Return the [X, Y] coordinate for the center point of the cell that contains the specified text.  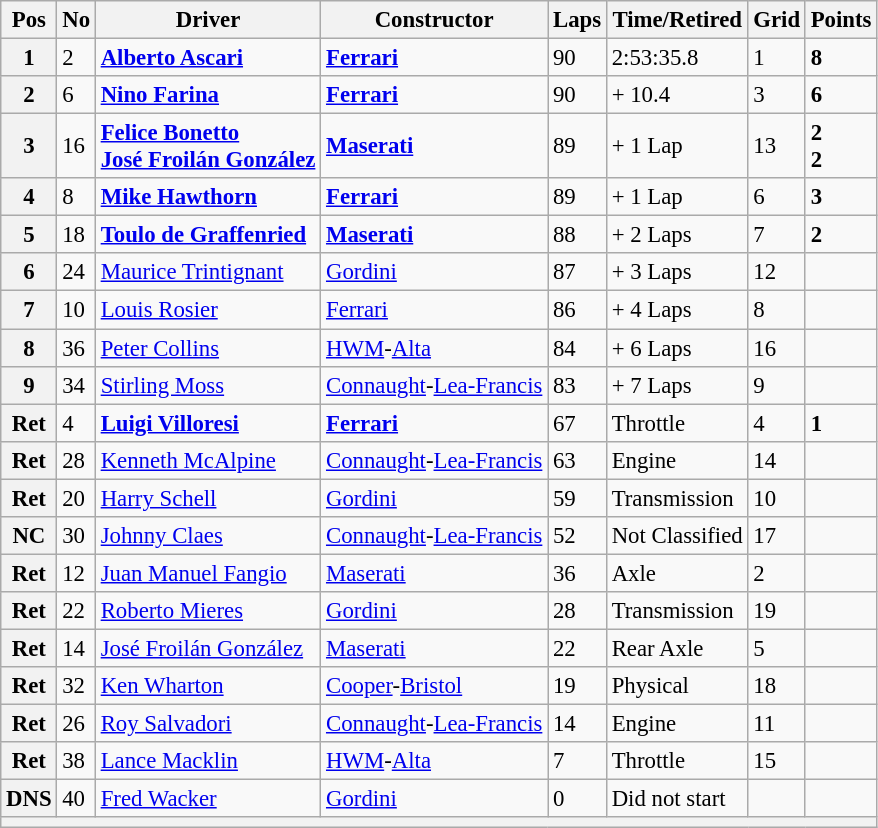
Mike Hawthorn [208, 197]
Toulo de Graffenried [208, 235]
Nino Farina [208, 95]
Peter Collins [208, 348]
13 [776, 146]
2:53:35.8 [677, 58]
52 [578, 536]
0 [578, 799]
15 [776, 761]
Points [840, 20]
Roberto Mieres [208, 611]
Juan Manuel Fangio [208, 573]
38 [76, 761]
11 [776, 724]
24 [76, 273]
+ 10.4 [677, 95]
32 [76, 686]
63 [578, 460]
86 [578, 310]
+ 2 Laps [677, 235]
Roy Salvadori [208, 724]
Lance Macklin [208, 761]
Axle [677, 573]
Maurice Trintignant [208, 273]
Constructor [434, 20]
José Froilán González [208, 648]
Cooper-Bristol [434, 686]
Did not start [677, 799]
Stirling Moss [208, 385]
+ 3 Laps [677, 273]
84 [578, 348]
83 [578, 385]
Harry Schell [208, 498]
87 [578, 273]
Luigi Villoresi [208, 423]
+ 4 Laps [677, 310]
Grid [776, 20]
40 [76, 799]
Fred Wacker [208, 799]
34 [76, 385]
88 [578, 235]
Louis Rosier [208, 310]
+ 6 Laps [677, 348]
+ 7 Laps [677, 385]
Laps [578, 20]
DNS [29, 799]
26 [76, 724]
Alberto Ascari [208, 58]
Kenneth McAlpine [208, 460]
17 [776, 536]
67 [578, 423]
Ken Wharton [208, 686]
Rear Axle [677, 648]
Pos [29, 20]
Physical [677, 686]
20 [76, 498]
Time/Retired [677, 20]
Driver [208, 20]
No [76, 20]
30 [76, 536]
Not Classified [677, 536]
Johnny Claes [208, 536]
Felice Bonetto José Froilán González [208, 146]
NC [29, 536]
59 [578, 498]
